Scan for the cell matching the given text and deliver its [x, y] coordinate at center. 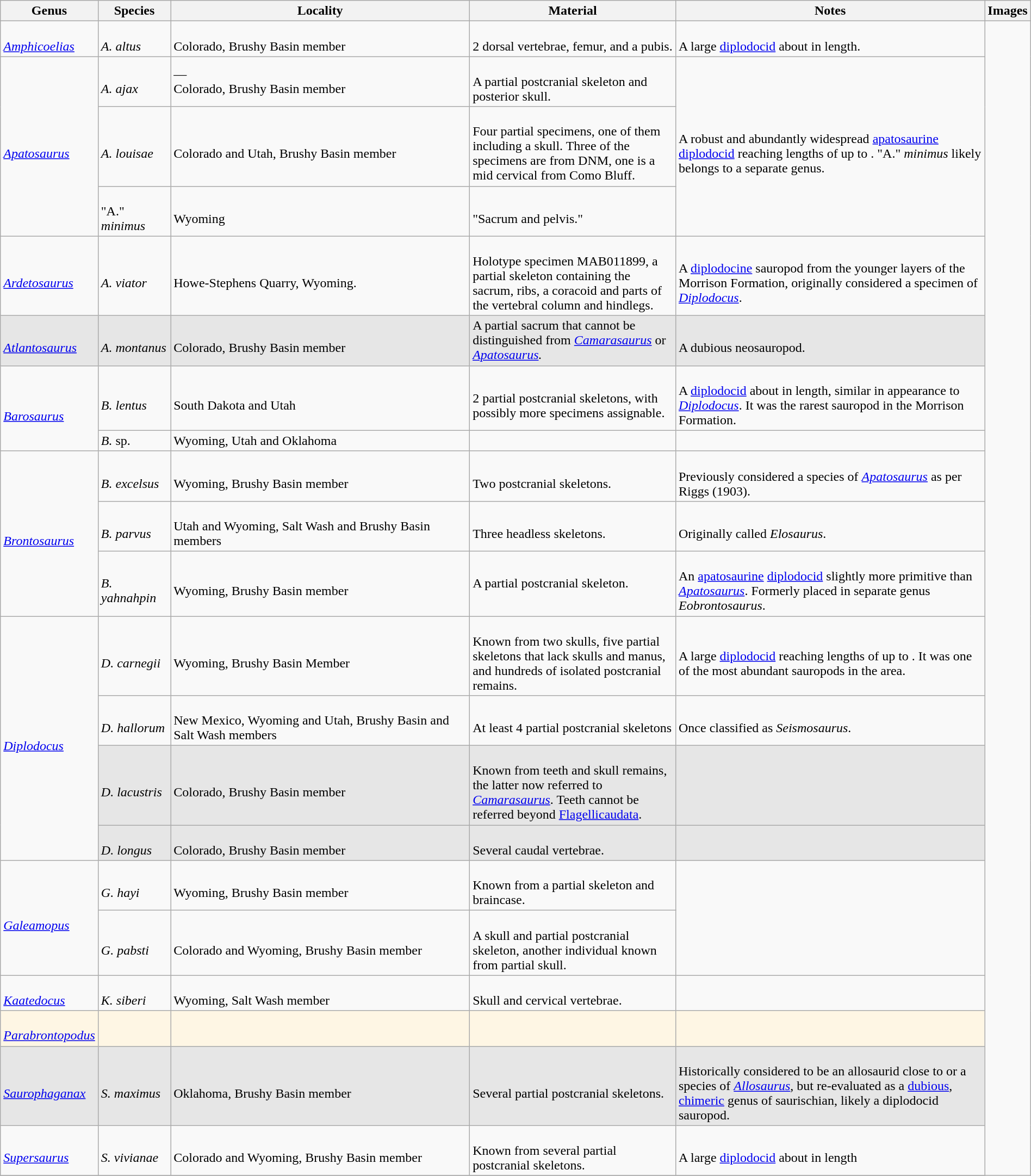
B. lentus [134, 398]
A diplodocine sauropod from the younger layers of the Morrison Formation, originally considered a specimen of Diplodocus. [830, 276]
"Sacrum and pelvis." [573, 211]
Wyoming, Salt Wash member [320, 993]
G. hayi [134, 886]
2 dorsal vertebrae, femur, and a pubis. [573, 39]
Several partial postcranial skeletons. [573, 1086]
Once classified as Seismosaurus. [830, 721]
Ardetosaurus [49, 276]
Four partial specimens, one of them including a skull. Three of the specimens are from DNM, one is a mid cervical from Como Bluff. [573, 146]
Skull and cervical vertebrae. [573, 993]
K. siberi [134, 993]
S. maximus [134, 1086]
A partial sacrum that cannot be distinguished from Camarasaurus or Apatosaurus. [573, 341]
Diplodocus [49, 738]
Supersaurus [49, 1150]
At least 4 partial postcranial skeletons [573, 721]
A large diplodocid about in length [830, 1150]
South Dakota and Utah [320, 398]
B. excelsus [134, 476]
Apatosaurus [49, 146]
Holotype specimen MAB011899, a partial skeleton containing the sacrum, ribs, a coracoid and parts of the vertebral column and hindlegs. [573, 276]
A robust and abundantly widespread apatosaurine diplodocid reaching lengths of up to . "A." minimus likely belongs to a separate genus. [830, 146]
A dubious neosauropod. [830, 341]
A diplodocid about in length, similar in appearance to Diplodocus. It was the rarest sauropod in the Morrison Formation. [830, 398]
Known from a partial skeleton and braincase. [573, 886]
B. sp. [134, 441]
A. altus [134, 39]
Several caudal vertebrae. [573, 843]
Notes [830, 11]
A. montanus [134, 341]
Previously considered a species of Apatosaurus as per Riggs (1903). [830, 476]
A. louisae [134, 146]
Colorado and Utah, Brushy Basin member [320, 146]
New Mexico, Wyoming and Utah, Brushy Basin and Salt Wash members [320, 721]
D. lacustris [134, 785]
Originally called Elosaurus. [830, 526]
Material [573, 11]
—Colorado, Brushy Basin member [320, 82]
"A." minimus [134, 211]
Species [134, 11]
Two postcranial skeletons. [573, 476]
A partial postcranial skeleton and posterior skull. [573, 82]
Locality [320, 11]
Known from two skulls, five partial skeletons that lack skulls and manus, and hundreds of isolated postcranial remains. [573, 655]
D. longus [134, 843]
Images [1008, 11]
Atlantosaurus [49, 341]
Utah and Wyoming, Salt Wash and Brushy Basin members [320, 526]
A skull and partial postcranial skeleton, another individual known from partial skull. [573, 943]
D. hallorum [134, 721]
D. carnegii [134, 655]
An apatosaurine diplodocid slightly more primitive than Apatosaurus. Formerly placed in separate genus Eobrontosaurus. [830, 583]
Howe-Stephens Quarry, Wyoming. [320, 276]
B. yahnahpin [134, 583]
Saurophaganax [49, 1086]
A. ajax [134, 82]
Wyoming [320, 211]
S. vivianae [134, 1150]
Brontosaurus [49, 533]
Parabrontopodus [49, 1028]
Barosaurus [49, 408]
Oklahoma, Brushy Basin member [320, 1086]
A partial postcranial skeleton. [573, 583]
Wyoming, Utah and Oklahoma [320, 441]
Known from teeth and skull remains, the latter now referred to Camarasaurus. Teeth cannot be referred beyond Flagellicaudata. [573, 785]
2 partial postcranial skeletons, with possibly more specimens assignable. [573, 398]
Kaatedocus [49, 993]
Genus [49, 11]
B. parvus [134, 526]
G. pabsti [134, 943]
A large diplodocid about in length. [830, 39]
Three headless skeletons. [573, 526]
A. viator [134, 276]
Wyoming, Brushy Basin Member [320, 655]
A large diplodocid reaching lengths of up to . It was one of the most abundant sauropods in the area. [830, 655]
Amphicoelias [49, 39]
Known from several partial postcranial skeletons. [573, 1150]
Galeamopus [49, 918]
